Determine the (X, Y) coordinate at the center of the cell enclosing the given text.  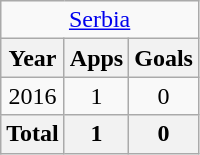
2016 (33, 96)
Year (33, 58)
Apps (96, 58)
Goals (164, 58)
Serbia (100, 20)
Total (33, 134)
